Output the (x, y) coordinate of the center of the cell containing the given text.  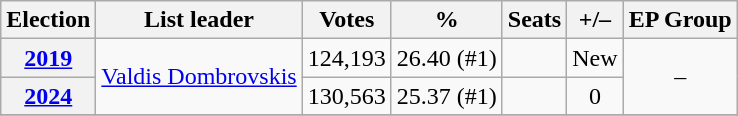
0 (595, 96)
% (446, 20)
2024 (48, 96)
124,193 (346, 58)
Valdis Dombrovskis (199, 77)
25.37 (#1) (446, 96)
Votes (346, 20)
2019 (48, 58)
– (680, 77)
Election (48, 20)
Seats (534, 20)
130,563 (346, 96)
New (595, 58)
List leader (199, 20)
EP Group (680, 20)
26.40 (#1) (446, 58)
+/– (595, 20)
